Return [X, Y] of the center of cell containing provided text 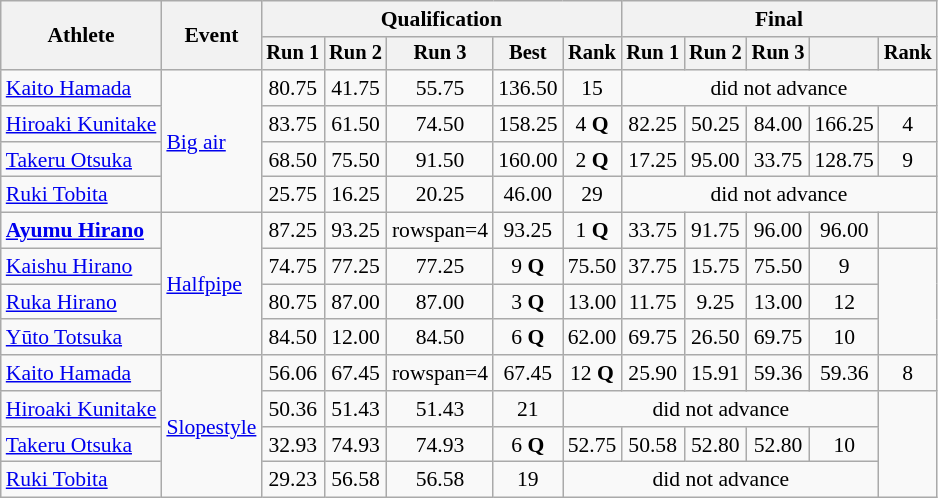
15 [592, 88]
136.50 [528, 88]
Qualification [441, 19]
16.25 [356, 195]
82.25 [652, 124]
74.50 [440, 124]
91.50 [440, 160]
Ayumu Hirano [82, 231]
87.25 [292, 231]
Event [211, 36]
Final [778, 19]
3 Q [528, 302]
50.58 [652, 445]
25.75 [292, 195]
46.00 [528, 195]
15.91 [716, 373]
Big air [211, 141]
11.75 [652, 302]
12 Q [592, 373]
52.75 [592, 445]
Yūto Totsuka [82, 338]
84.00 [778, 124]
25.90 [652, 373]
56.06 [292, 373]
Halfpipe [211, 284]
50.25 [716, 124]
21 [528, 409]
15.75 [716, 267]
29 [592, 195]
50.36 [292, 409]
61.50 [356, 124]
95.00 [716, 160]
68.50 [292, 160]
83.75 [292, 124]
Ruka Hirano [82, 302]
41.75 [356, 88]
1 Q [592, 231]
Athlete [82, 36]
128.75 [844, 160]
19 [528, 480]
20.25 [440, 195]
74.75 [292, 267]
12.00 [356, 338]
166.25 [844, 124]
4 [908, 124]
158.25 [528, 124]
17.25 [652, 160]
4 Q [592, 124]
37.75 [652, 267]
Kaishu Hirano [82, 267]
91.75 [716, 231]
26.50 [716, 338]
32.93 [292, 445]
29.23 [292, 480]
Slopestyle [211, 426]
55.75 [440, 88]
9 Q [528, 267]
160.00 [528, 160]
12 [844, 302]
Best [528, 54]
8 [908, 373]
2 Q [592, 160]
62.00 [592, 338]
9.25 [716, 302]
